Extract the [X, Y] coordinate from the center of the cell holding the provided text.  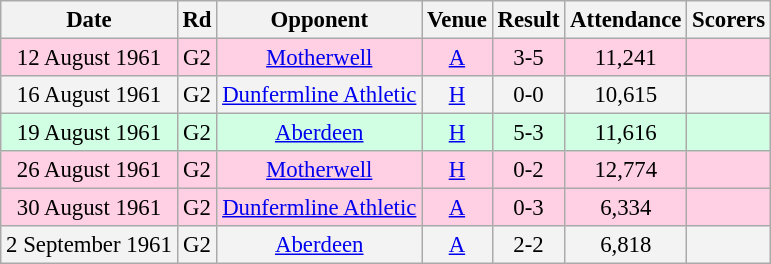
16 August 1961 [89, 95]
26 August 1961 [89, 170]
0-2 [528, 170]
6,818 [626, 245]
12,774 [626, 170]
2-2 [528, 245]
3-5 [528, 58]
0-0 [528, 95]
6,334 [626, 208]
Scorers [729, 20]
Opponent [320, 20]
0-3 [528, 208]
11,241 [626, 58]
Result [528, 20]
10,615 [626, 95]
Date [89, 20]
30 August 1961 [89, 208]
5-3 [528, 133]
Rd [197, 20]
2 September 1961 [89, 245]
19 August 1961 [89, 133]
12 August 1961 [89, 58]
Venue [458, 20]
11,616 [626, 133]
Attendance [626, 20]
